Find where the given text appears and provide that cell's center as [X, Y] coordinate. 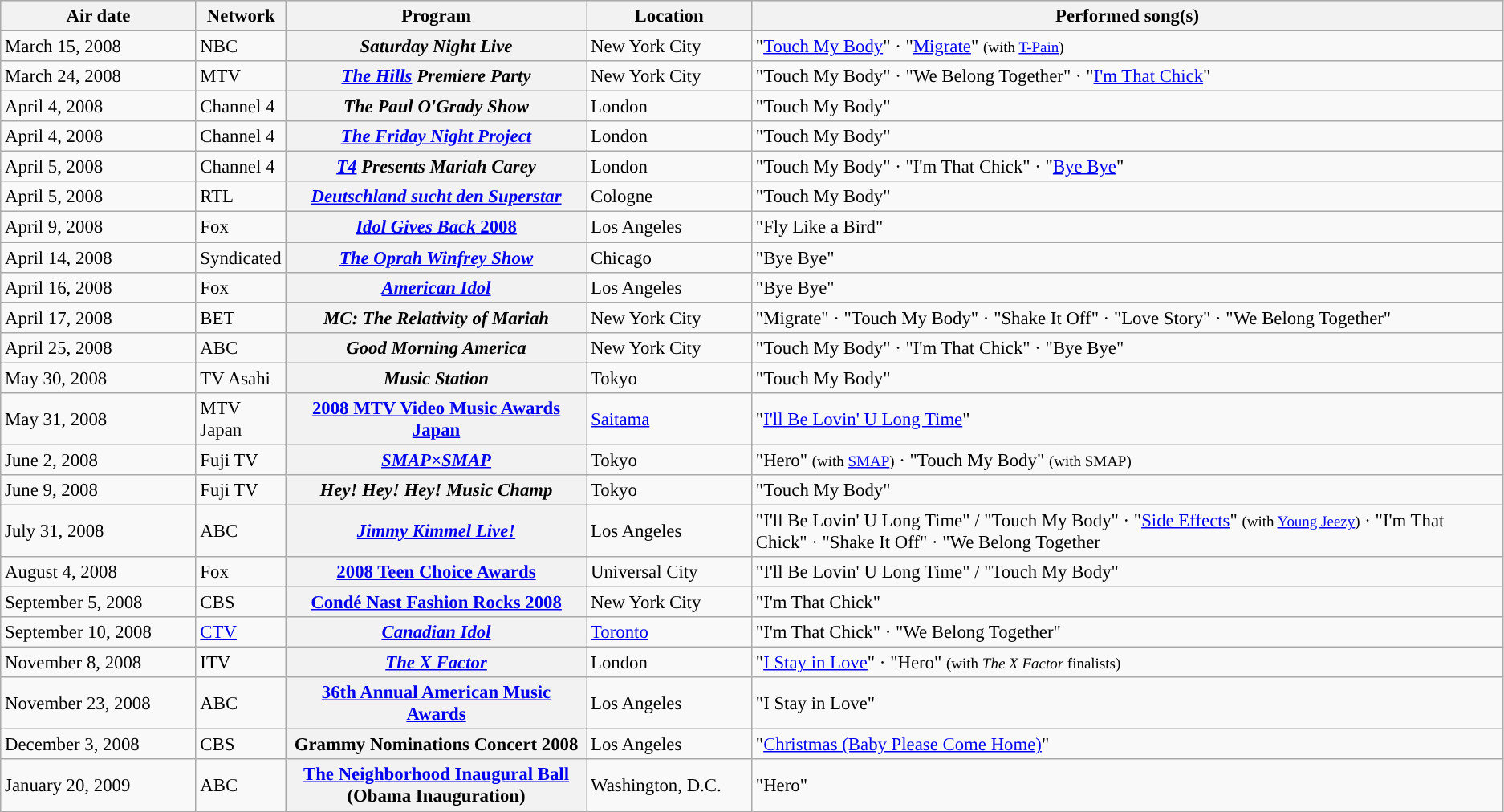
"Touch My Body" · "Migrate" (with T-Pain) [1128, 47]
"I'm That Chick" [1128, 603]
"Migrate" · "Touch My Body" · "Shake It Off" · "Love Story" · "We Belong Together" [1128, 318]
SMAP×SMAP [436, 460]
Air date [98, 16]
June 2, 2008 [98, 460]
Saturday Night Live [436, 47]
July 31, 2008 [98, 531]
May 31, 2008 [98, 419]
Performed song(s) [1128, 16]
Syndicated [241, 258]
November 23, 2008 [98, 703]
March 24, 2008 [98, 76]
The Paul O'Grady Show [436, 107]
T4 Presents Mariah Carey [436, 167]
Program [436, 16]
2008 Teen Choice Awards [436, 572]
The Oprah Winfrey Show [436, 258]
"Hero" (with SMAP) · "Touch My Body" (with SMAP) [1128, 460]
TV Asahi [241, 378]
The X Factor [436, 663]
December 3, 2008 [98, 745]
"Touch My Body" · "We Belong Together" · "I'm That Chick" [1128, 76]
MTV [241, 76]
2008 MTV Video Music Awards Japan [436, 419]
Canadian Idol [436, 632]
Good Morning America [436, 347]
"Fly Like a Bird" [1128, 227]
"I Stay in Love" [1128, 703]
Saitama [669, 419]
"I'm That Chick" · "We Belong Together" [1128, 632]
November 8, 2008 [98, 663]
Toronto [669, 632]
"Christmas (Baby Please Come Home)" [1128, 745]
Cologne [669, 197]
RTL [241, 197]
Grammy Nominations Concert 2008 [436, 745]
January 20, 2009 [98, 786]
April 16, 2008 [98, 287]
36th Annual American Music Awards [436, 703]
The Friday Night Project [436, 136]
May 30, 2008 [98, 378]
Hey! Hey! Hey! Music Champ [436, 490]
The Neighborhood Inaugural Ball (Obama Inauguration) [436, 786]
"I'll Be Lovin' U Long Time" / "Touch My Body" · "Side Effects" (with Young Jeezy) · "I'm That Chick" · "Shake It Off" · "We Belong Together [1128, 531]
American Idol [436, 287]
MTV Japan [241, 419]
Universal City [669, 572]
Jimmy Kimmel Live! [436, 531]
BET [241, 318]
September 10, 2008 [98, 632]
Location [669, 16]
August 4, 2008 [98, 572]
ITV [241, 663]
Chicago [669, 258]
MC: The Relativity of Mariah [436, 318]
"Hero" [1128, 786]
April 9, 2008 [98, 227]
April 25, 2008 [98, 347]
Network [241, 16]
Deutschland sucht den Superstar [436, 197]
April 14, 2008 [98, 258]
"I'll Be Lovin' U Long Time" [1128, 419]
Washington, D.C. [669, 786]
April 17, 2008 [98, 318]
The Hills Premiere Party [436, 76]
NBC [241, 47]
CTV [241, 632]
Idol Gives Back 2008 [436, 227]
September 5, 2008 [98, 603]
"I Stay in Love" · "Hero" (with The X Factor finalists) [1128, 663]
"I'll Be Lovin' U Long Time" / "Touch My Body" [1128, 572]
Condé Nast Fashion Rocks 2008 [436, 603]
Music Station [436, 378]
March 15, 2008 [98, 47]
June 9, 2008 [98, 490]
